Identify which cell holds the provided text, then report its (X, Y) central coordinate. 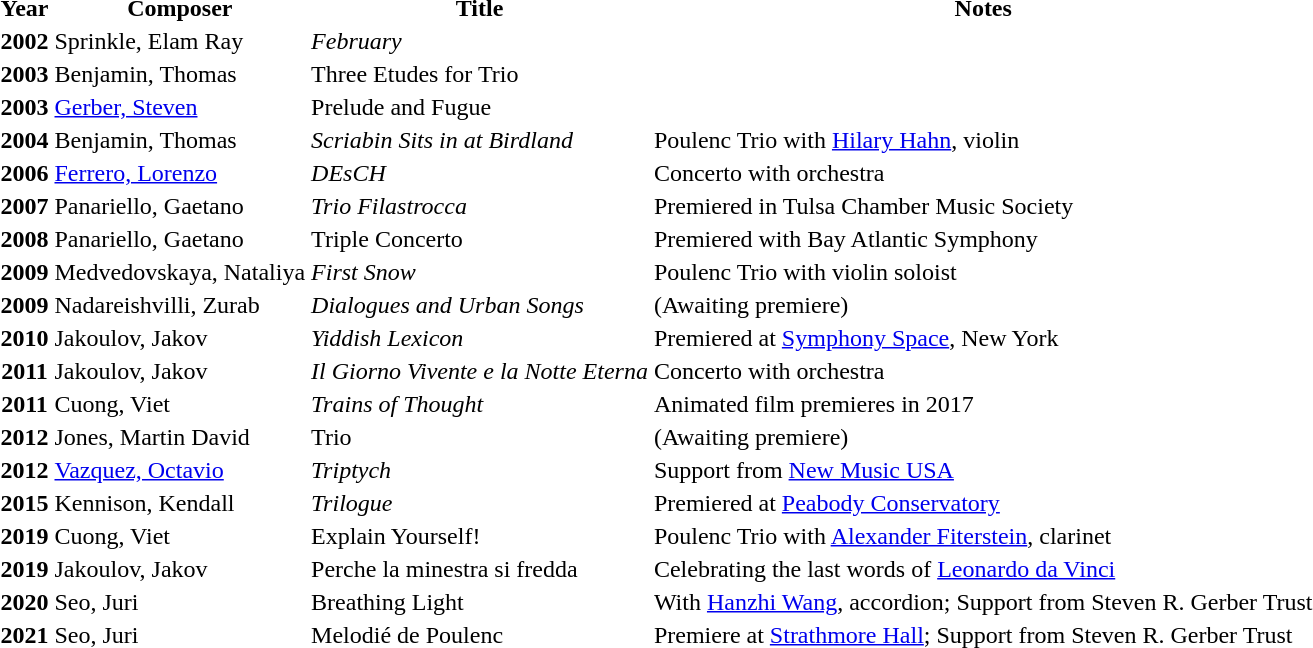
Sprinkle, Elam Ray (180, 41)
Kennison, Kendall (180, 503)
Breathing Light (480, 602)
Triptych (480, 470)
Trilogue (480, 503)
Jones, Martin David (180, 437)
Scriabin Sits in at Birdland (480, 140)
Trio (480, 437)
Three Etudes for Trio (480, 74)
DEsCH (480, 173)
Explain Yourself! (480, 536)
Nadareishvilli, Zurab (180, 305)
Il Giorno Vivente e la Notte Eterna (480, 371)
First Snow (480, 272)
Yiddish Lexicon (480, 338)
February (480, 41)
Trio Filastrocca (480, 206)
Triple Concerto (480, 239)
Medvedovskaya, Nataliya (180, 272)
Dialogues and Urban Songs (480, 305)
Seo, Juri (180, 602)
Ferrero, Lorenzo (180, 173)
Prelude and Fugue (480, 107)
Trains of Thought (480, 404)
Vazquez, Octavio (180, 470)
Perche la minestra si fredda (480, 569)
Gerber, Steven (180, 107)
